Determine the (X, Y) coordinate at the center of the cell enclosing the given text.  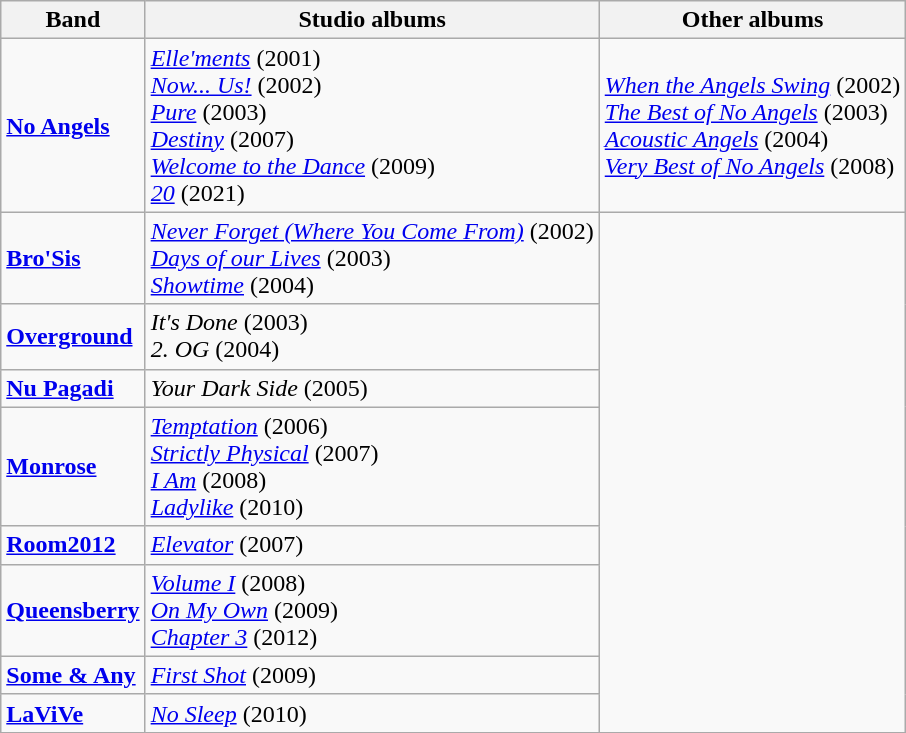
Temptation (2006)Strictly Physical (2007)I Am (2008)Ladylike (2010) (372, 466)
Queensberry (73, 610)
No Sleep (2010) (372, 713)
Room2012 (73, 545)
Studio albums (372, 20)
First Shot (2009) (372, 675)
No Angels (73, 126)
It's Done (2003)2. OG (2004) (372, 336)
Your Dark Side (2005) (372, 388)
Other albums (752, 20)
Overground (73, 336)
LaViVe (73, 713)
Volume I (2008)On My Own (2009) Chapter 3 (2012) (372, 610)
Nu Pagadi (73, 388)
Band (73, 20)
Monrose (73, 466)
Bro'Sis (73, 258)
Elle'ments (2001)Now... Us! (2002)Pure (2003)Destiny (2007)Welcome to the Dance (2009) 20 (2021) (372, 126)
Some & Any (73, 675)
Elevator (2007) (372, 545)
When the Angels Swing (2002)The Best of No Angels (2003)Acoustic Angels (2004)Very Best of No Angels (2008) (752, 126)
Never Forget (Where You Come From) (2002)Days of our Lives (2003)Showtime (2004) (372, 258)
